Extract the (x, y) coordinate from the center of the cell holding the provided text.  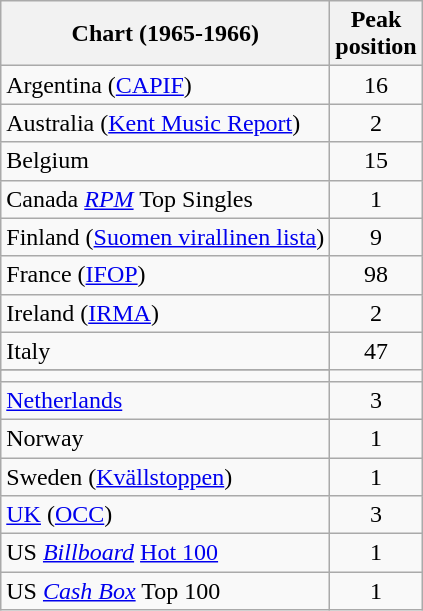
Canada RPM Top Singles (166, 199)
Norway (166, 438)
Ireland (IRMA) (166, 313)
Peakposition (376, 34)
Italy (166, 351)
Argentina (CAPIF) (166, 85)
16 (376, 85)
France (IFOP) (166, 275)
US Cash Box Top 100 (166, 591)
Belgium (166, 161)
Australia (Kent Music Report) (166, 123)
US Billboard Hot 100 (166, 553)
9 (376, 237)
Netherlands (166, 400)
Chart (1965-1966) (166, 34)
Finland (Suomen virallinen lista) (166, 237)
UK (OCC) (166, 515)
Sweden (Kvällstoppen) (166, 477)
98 (376, 275)
47 (376, 351)
15 (376, 161)
